Determine the [x, y] coordinate at the center of the cell enclosing the given text.  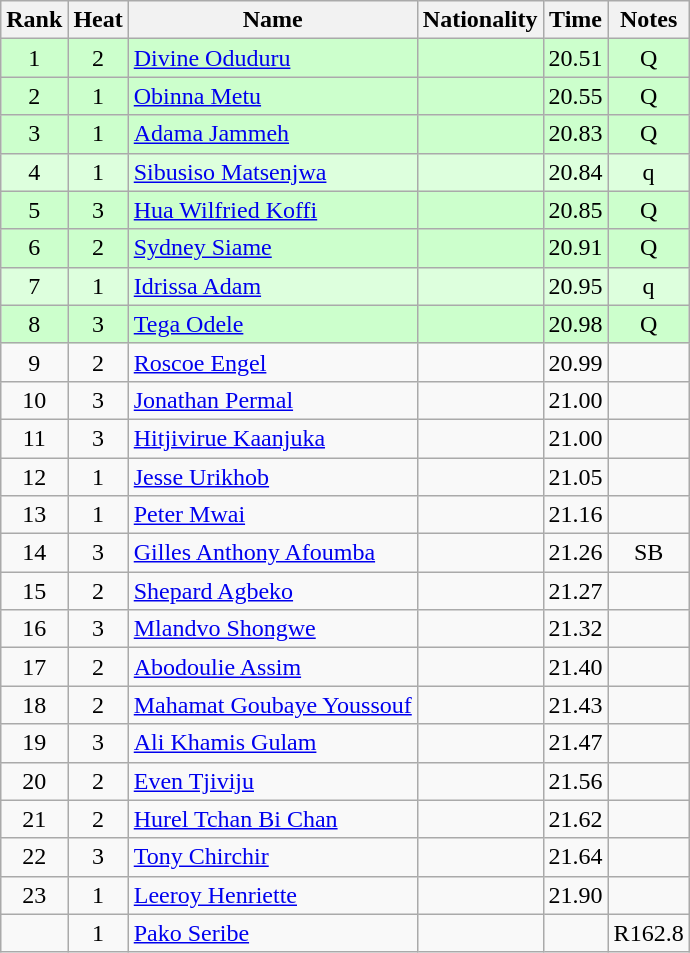
Sibusiso Matsenjwa [272, 172]
Adama Jammeh [272, 134]
Nationality [480, 20]
Notes [648, 20]
20.91 [576, 248]
21.90 [576, 895]
Mahamat Goubaye Youssouf [272, 705]
Sydney Siame [272, 248]
Idrissa Adam [272, 286]
22 [34, 857]
21.32 [576, 629]
Tony Chirchir [272, 857]
21.43 [576, 705]
Obinna Metu [272, 96]
20.85 [576, 210]
9 [34, 362]
Mlandvo Shongwe [272, 629]
23 [34, 895]
Name [272, 20]
16 [34, 629]
Pako Seribe [272, 933]
19 [34, 743]
Heat [98, 20]
Hua Wilfried Koffi [272, 210]
Hitjivirue Kaanjuka [272, 438]
Rank [34, 20]
10 [34, 400]
Leeroy Henriette [272, 895]
8 [34, 324]
21.27 [576, 591]
Peter Mwai [272, 515]
Hurel Tchan Bi Chan [272, 819]
5 [34, 210]
Abodoulie Assim [272, 667]
Divine Oduduru [272, 58]
21.16 [576, 515]
21.40 [576, 667]
14 [34, 553]
Tega Odele [272, 324]
20.98 [576, 324]
20.84 [576, 172]
R162.8 [648, 933]
15 [34, 591]
Roscoe Engel [272, 362]
12 [34, 477]
Even Tjiviju [272, 781]
Jesse Urikhob [272, 477]
Gilles Anthony Afoumba [272, 553]
21.47 [576, 743]
4 [34, 172]
Time [576, 20]
Shepard Agbeko [272, 591]
21.62 [576, 819]
20.83 [576, 134]
21.26 [576, 553]
21.05 [576, 477]
20.95 [576, 286]
7 [34, 286]
18 [34, 705]
Ali Khamis Gulam [272, 743]
11 [34, 438]
20.55 [576, 96]
6 [34, 248]
21.56 [576, 781]
20 [34, 781]
Jonathan Permal [272, 400]
21.64 [576, 857]
SB [648, 553]
21 [34, 819]
20.99 [576, 362]
20.51 [576, 58]
13 [34, 515]
17 [34, 667]
